For the text-containing cell, return its midpoint in [X, Y] coordinate format. 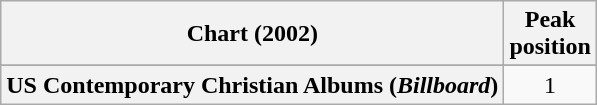
US Contemporary Christian Albums (Billboard) [252, 85]
1 [550, 85]
Chart (2002) [252, 34]
Peakposition [550, 34]
